From the cell containing the given text, extract its center point as (X, Y) coordinate. 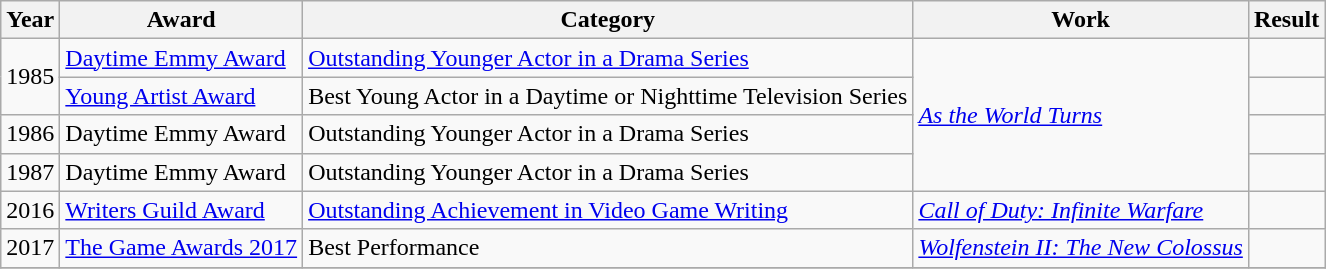
Year (30, 20)
1986 (30, 134)
The Game Awards 2017 (182, 248)
Category (608, 20)
As the World Turns (1081, 115)
1987 (30, 172)
Best Young Actor in a Daytime or Nighttime Television Series (608, 96)
Wolfenstein II: The New Colossus (1081, 248)
Young Artist Award (182, 96)
Call of Duty: Infinite Warfare (1081, 210)
2016 (30, 210)
Outstanding Achievement in Video Game Writing (608, 210)
2017 (30, 248)
1985 (30, 77)
Work (1081, 20)
Result (1286, 20)
Best Performance (608, 248)
Award (182, 20)
Writers Guild Award (182, 210)
